From the cell containing the given text, extract its center point as (x, y) coordinate. 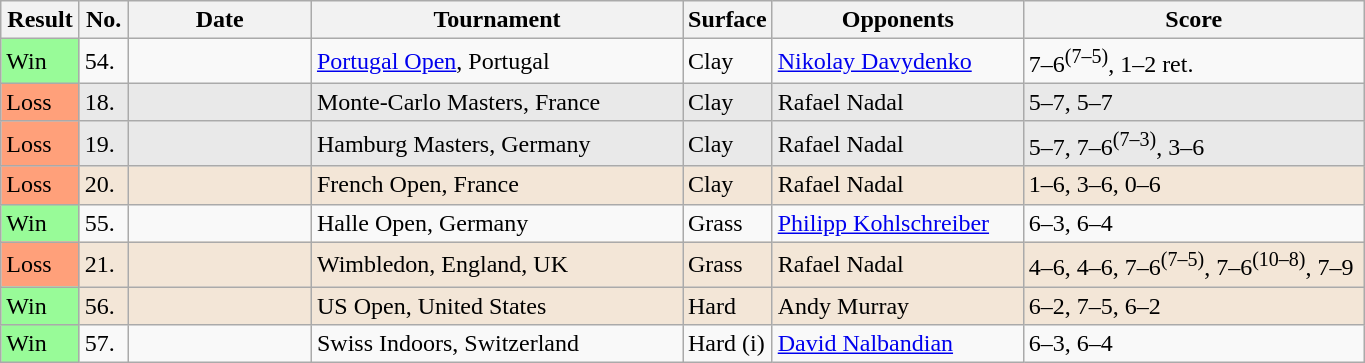
Score (1194, 20)
US Open, United States (496, 306)
7–6(7–5), 1–2 ret. (1194, 62)
Swiss Indoors, Switzerland (496, 344)
Portugal Open, Portugal (496, 62)
4–6, 4–6, 7–6(7–5), 7–6(10–8), 7–9 (1194, 264)
Hamburg Masters, Germany (496, 144)
55. (104, 223)
David Nalbandian (898, 344)
57. (104, 344)
5–7, 5–7 (1194, 102)
Tournament (496, 20)
Result (40, 20)
Philipp Kohlschreiber (898, 223)
Nikolay Davydenko (898, 62)
21. (104, 264)
19. (104, 144)
54. (104, 62)
French Open, France (496, 185)
Date (220, 20)
Hard (727, 306)
5–7, 7–6(7–3), 3–6 (1194, 144)
Andy Murray (898, 306)
Halle Open, Germany (496, 223)
18. (104, 102)
Wimbledon, England, UK (496, 264)
20. (104, 185)
Opponents (898, 20)
Hard (i) (727, 344)
No. (104, 20)
1–6, 3–6, 0–6 (1194, 185)
6–2, 7–5, 6–2 (1194, 306)
Monte-Carlo Masters, France (496, 102)
Surface (727, 20)
56. (104, 306)
